Return [x, y] of the center of cell containing provided text 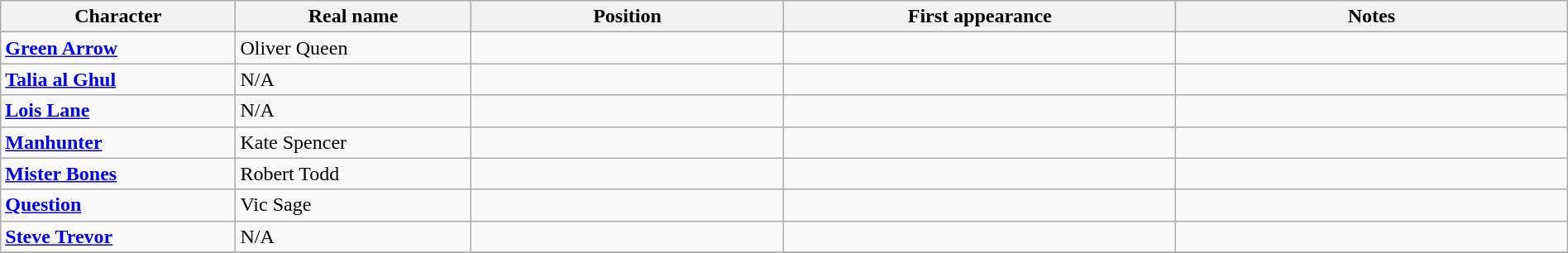
Vic Sage [353, 205]
Kate Spencer [353, 142]
Steve Trevor [118, 236]
Talia al Ghul [118, 79]
Notes [1372, 17]
Robert Todd [353, 174]
Green Arrow [118, 48]
Real name [353, 17]
Mister Bones [118, 174]
Lois Lane [118, 111]
Question [118, 205]
Oliver Queen [353, 48]
Character [118, 17]
Manhunter [118, 142]
First appearance [980, 17]
Position [627, 17]
